Pinpoint the cell where the given text exists, returning its (X, Y) midpoint coordinate. 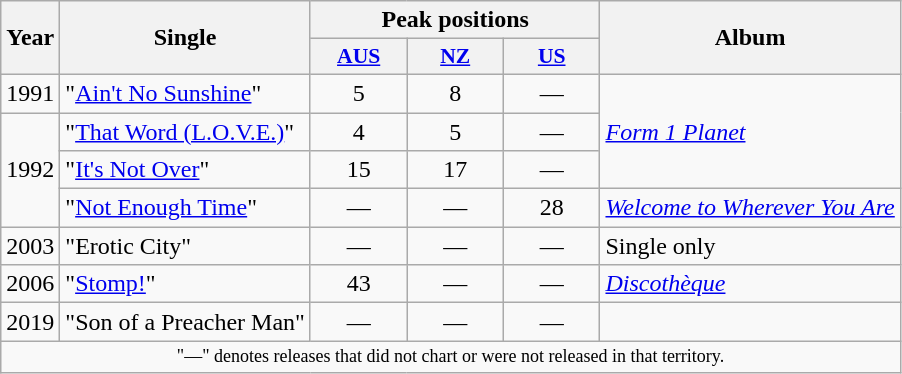
"It's Not Over" (186, 170)
"Ain't No Sunshine" (186, 93)
"Son of a Preacher Man" (186, 322)
Single (186, 38)
2006 (30, 284)
AUS (358, 57)
"Stomp!" (186, 284)
"Not Enough Time" (186, 208)
Single only (750, 246)
Welcome to Wherever You Are (750, 208)
2019 (30, 322)
"Erotic City" (186, 246)
US (552, 57)
1992 (30, 169)
Form 1 Planet (750, 131)
"—" denotes releases that did not chart or were not released in that territory. (451, 356)
17 (456, 170)
Year (30, 38)
Album (750, 38)
28 (552, 208)
Discothèque (750, 284)
2003 (30, 246)
8 (456, 93)
Peak positions (455, 20)
15 (358, 170)
43 (358, 284)
NZ (456, 57)
4 (358, 131)
"That Word (L.O.V.E.)" (186, 131)
1991 (30, 93)
